Detect which cell encompasses the target text, then output its (x, y) center coordinate. 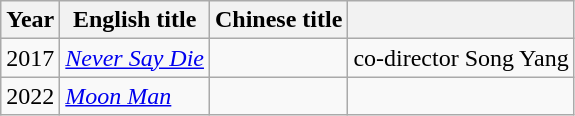
English title (135, 20)
2017 (30, 58)
2022 (30, 96)
Moon Man (135, 96)
Year (30, 20)
Chinese title (278, 20)
co-director Song Yang (461, 58)
Never Say Die (135, 58)
